Provide the [x, y] coordinate of the cell's center where the given text is located.  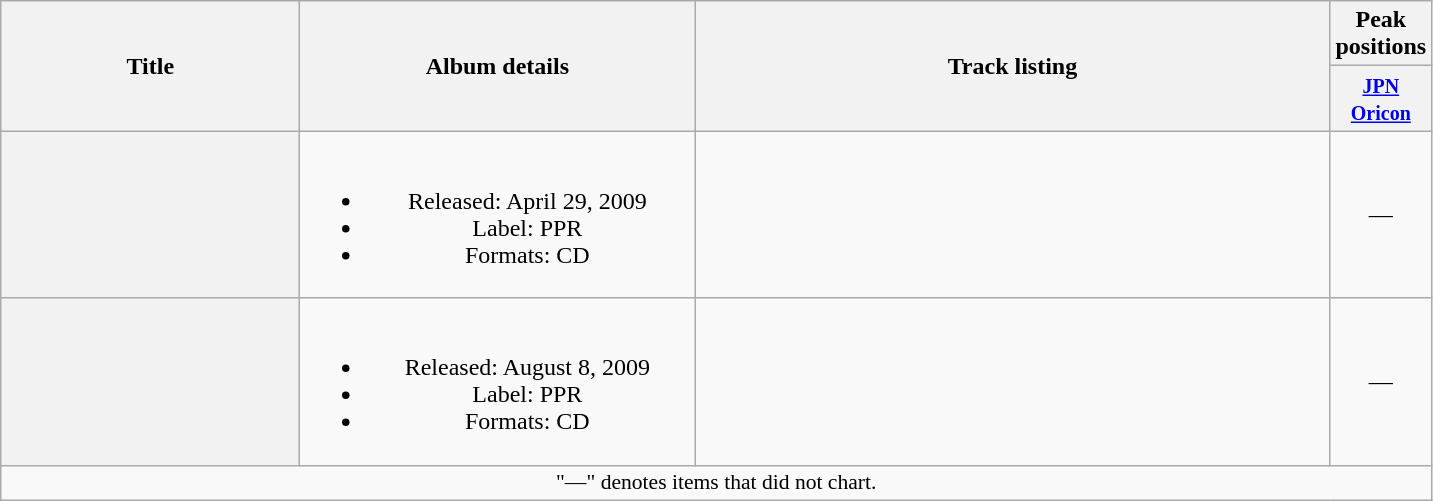
Peak positions [1381, 34]
"—" denotes items that did not chart. [716, 483]
Released: August 8, 2009 Label: PPRFormats: CD [498, 382]
JPNOricon [1381, 98]
Track listing [1012, 66]
Album details [498, 66]
Title [150, 66]
Released: April 29, 2009 Label: PPRFormats: CD [498, 214]
